Return [X, Y] of the center of cell containing provided text 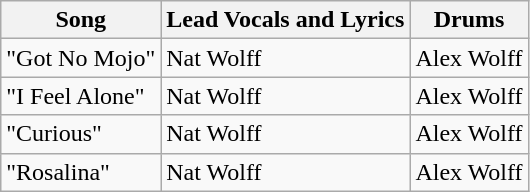
"Got No Mojo" [81, 58]
"Curious" [81, 134]
Song [81, 20]
"I Feel Alone" [81, 96]
"Rosalina" [81, 172]
Drums [469, 20]
Lead Vocals and Lyrics [286, 20]
